Detect which cell encompasses the target text, then output its (x, y) center coordinate. 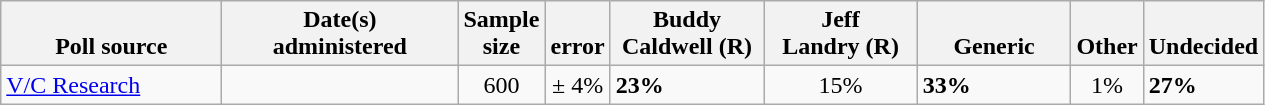
27% (1203, 85)
23% (687, 85)
Date(s)administered (340, 34)
Samplesize (502, 34)
33% (994, 85)
Undecided (1203, 34)
± 4% (578, 85)
JeffLandry (R) (841, 34)
Other (1107, 34)
error (578, 34)
1% (1107, 85)
V/C Research (112, 85)
15% (841, 85)
600 (502, 85)
BuddyCaldwell (R) (687, 34)
Generic (994, 34)
Poll source (112, 34)
